Find where the given text appears and provide that cell's center as (x, y) coordinate. 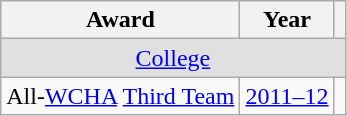
College (173, 58)
2011–12 (287, 96)
All-WCHA Third Team (120, 96)
Award (120, 20)
Year (287, 20)
